From the cell containing the given text, extract its center point as [x, y] coordinate. 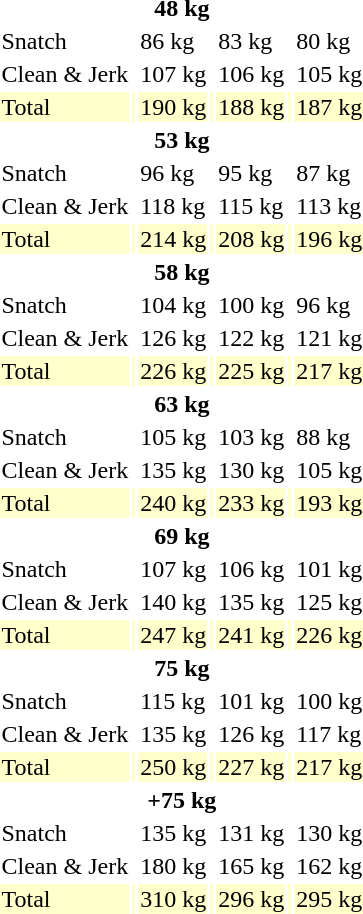
247 kg [174, 635]
96 kg [174, 173]
165 kg [252, 866]
180 kg [174, 866]
250 kg [174, 767]
103 kg [252, 437]
188 kg [252, 107]
208 kg [252, 239]
310 kg [174, 899]
101 kg [252, 701]
86 kg [174, 41]
190 kg [174, 107]
140 kg [174, 602]
95 kg [252, 173]
225 kg [252, 371]
131 kg [252, 833]
118 kg [174, 206]
100 kg [252, 305]
227 kg [252, 767]
241 kg [252, 635]
240 kg [174, 503]
104 kg [174, 305]
296 kg [252, 899]
214 kg [174, 239]
233 kg [252, 503]
105 kg [174, 437]
226 kg [174, 371]
130 kg [252, 470]
83 kg [252, 41]
122 kg [252, 338]
